Output the (x, y) coordinate of the center of the cell containing the given text.  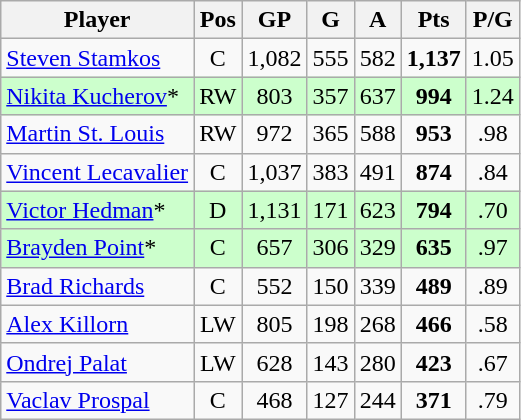
423 (434, 362)
Steven Stamkos (98, 58)
657 (274, 248)
Pts (434, 20)
Victor Hedman* (98, 210)
371 (434, 400)
491 (378, 172)
365 (330, 134)
.84 (492, 172)
874 (434, 172)
794 (434, 210)
972 (274, 134)
1,131 (274, 210)
Brad Richards (98, 286)
.79 (492, 400)
588 (378, 134)
552 (274, 286)
Alex Killorn (98, 324)
1,037 (274, 172)
329 (378, 248)
.89 (492, 286)
1,082 (274, 58)
466 (434, 324)
Ondrej Palat (98, 362)
Martin St. Louis (98, 134)
G (330, 20)
244 (378, 400)
306 (330, 248)
143 (330, 362)
637 (378, 96)
Pos (218, 20)
A (378, 20)
127 (330, 400)
P/G (492, 20)
357 (330, 96)
1.24 (492, 96)
Player (98, 20)
1.05 (492, 58)
582 (378, 58)
803 (274, 96)
953 (434, 134)
150 (330, 286)
171 (330, 210)
489 (434, 286)
1,137 (434, 58)
.58 (492, 324)
635 (434, 248)
Nikita Kucherov* (98, 96)
268 (378, 324)
198 (330, 324)
805 (274, 324)
468 (274, 400)
383 (330, 172)
D (218, 210)
.98 (492, 134)
.70 (492, 210)
280 (378, 362)
628 (274, 362)
.97 (492, 248)
555 (330, 58)
994 (434, 96)
623 (378, 210)
339 (378, 286)
GP (274, 20)
Brayden Point* (98, 248)
Vincent Lecavalier (98, 172)
.67 (492, 362)
Vaclav Prospal (98, 400)
